Output the (X, Y) coordinate of the center of the cell containing the given text.  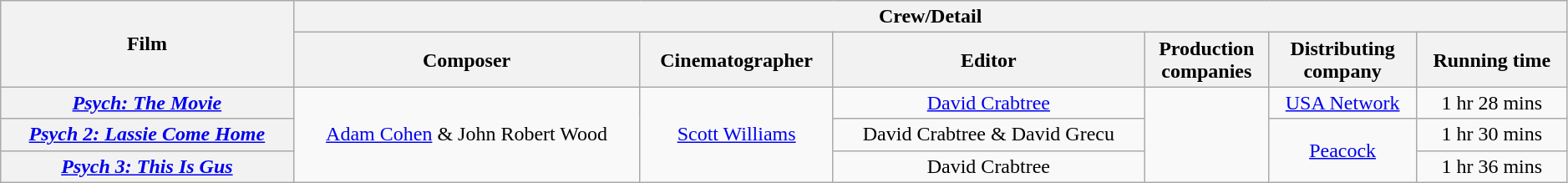
Psych: The Movie (147, 103)
1 hr 36 mins (1492, 166)
Productioncompanies (1206, 60)
1 hr 30 mins (1492, 135)
David Crabtree & David Grecu (988, 135)
Cinematographer (737, 60)
Crew/Detail (931, 17)
Editor (988, 60)
Adam Cohen & John Robert Wood (466, 135)
Scott Williams (737, 135)
Psych 3: This Is Gus (147, 166)
Film (147, 43)
1 hr 28 mins (1492, 103)
Composer (466, 60)
Peacock (1342, 150)
USA Network (1342, 103)
Psych 2: Lassie Come Home (147, 135)
Running time (1492, 60)
Distributingcompany (1342, 60)
